Output the [X, Y] coordinate of the center of the cell containing the given text.  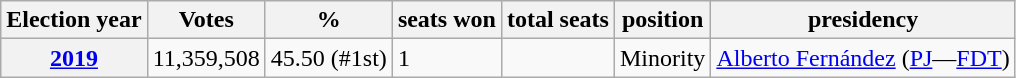
position [662, 20]
2019 [74, 58]
11,359,508 [206, 58]
Election year [74, 20]
Alberto Fernández (PJ—FDT) [863, 58]
presidency [863, 20]
Votes [206, 20]
45.50 (#1st) [328, 58]
seats won [446, 20]
1 [446, 58]
% [328, 20]
total seats [558, 20]
Minority [662, 58]
